Scan for the cell matching the given text and deliver its [x, y] coordinate at center. 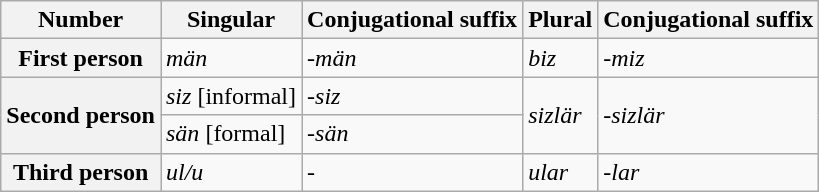
-sän [412, 134]
sizlär [560, 115]
-miz [708, 58]
ul/u [230, 172]
siz [informal] [230, 96]
Singular [230, 20]
-lar [708, 172]
ular [560, 172]
-sizlär [708, 115]
män [230, 58]
Third person [81, 172]
sän [formal] [230, 134]
-män [412, 58]
Plural [560, 20]
Number [81, 20]
First person [81, 58]
- [412, 172]
-siz [412, 96]
biz [560, 58]
Second person [81, 115]
